Extract the [x, y] coordinate from the center of the cell holding the provided text.  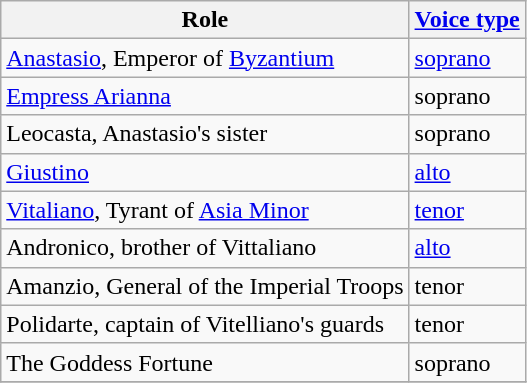
Andronico, brother of Vittaliano [205, 248]
The Goddess Fortune [205, 362]
Empress Arianna [205, 96]
Amanzio, General of the Imperial Troops [205, 286]
Voice type [467, 20]
Giustino [205, 172]
Polidarte, captain of Vitelliano's guards [205, 324]
Anastasio, Emperor of Byzantium [205, 58]
Leocasta, Anastasio's sister [205, 134]
Vitaliano, Tyrant of Asia Minor [205, 210]
Role [205, 20]
